Locate the cell with the specified text and output its [x, y] center coordinate. 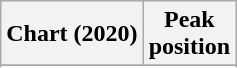
Chart (2020) [72, 34]
Peakposition [189, 34]
